Identify which cell holds the provided text, then report its [X, Y] central coordinate. 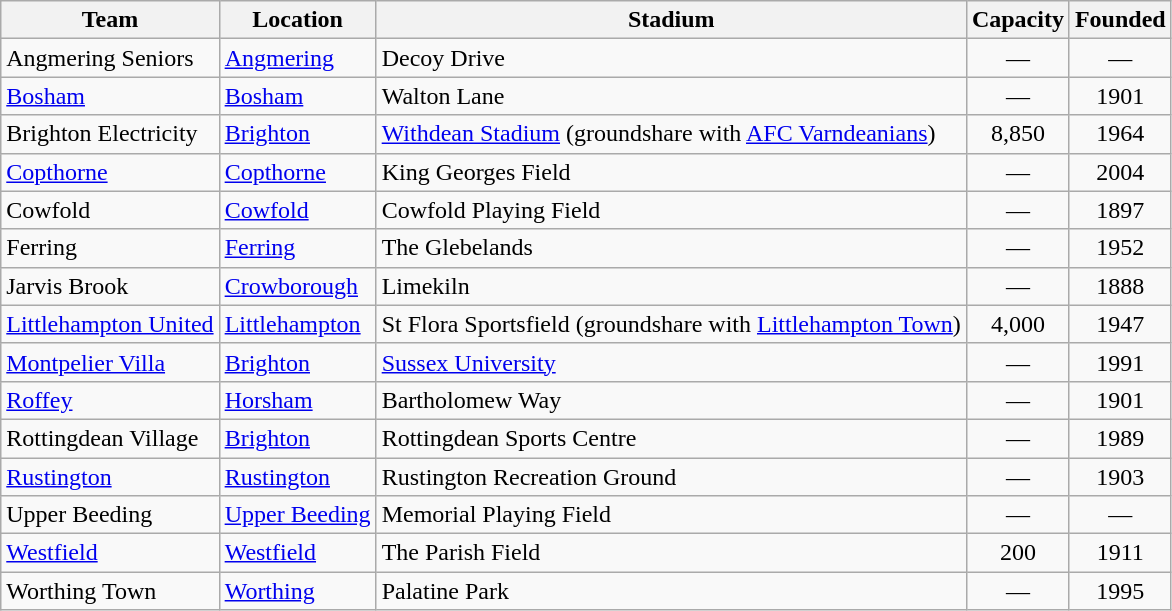
Limekiln [671, 286]
Rottingdean Village [110, 438]
1897 [1120, 210]
King Georges Field [671, 172]
2004 [1120, 172]
1947 [1120, 324]
Decoy Drive [671, 58]
Littlehampton [298, 324]
Rottingdean Sports Centre [671, 438]
The Glebelands [671, 248]
Brighton Electricity [110, 134]
1903 [1120, 477]
Memorial Playing Field [671, 515]
8,850 [1018, 134]
Horsham [298, 400]
Angmering Seniors [110, 58]
Worthing Town [110, 591]
Jarvis Brook [110, 286]
Withdean Stadium (groundshare with AFC Varndeanians) [671, 134]
4,000 [1018, 324]
Rustington Recreation Ground [671, 477]
Cowfold Playing Field [671, 210]
Team [110, 20]
1989 [1120, 438]
Bartholomew Way [671, 400]
St Flora Sportsfield (groundshare with Littlehampton Town) [671, 324]
Founded [1120, 20]
Sussex University [671, 362]
Stadium [671, 20]
Montpelier Villa [110, 362]
1964 [1120, 134]
1991 [1120, 362]
1995 [1120, 591]
200 [1018, 553]
Location [298, 20]
Capacity [1018, 20]
1911 [1120, 553]
The Parish Field [671, 553]
Littlehampton United [110, 324]
Angmering [298, 58]
Roffey [110, 400]
Crowborough [298, 286]
1888 [1120, 286]
Worthing [298, 591]
Walton Lane [671, 96]
Palatine Park [671, 591]
1952 [1120, 248]
